From the cell containing the given text, extract its center point as (X, Y) coordinate. 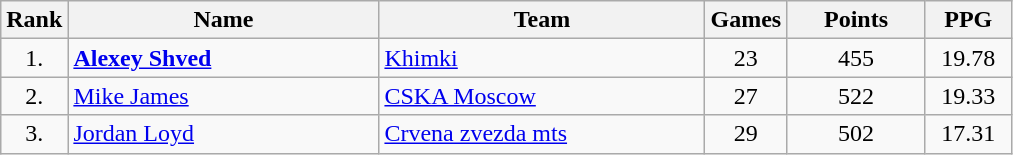
Mike James (224, 96)
19.33 (968, 96)
23 (746, 58)
Crvena zvezda mts (542, 134)
1. (34, 58)
Name (224, 20)
Rank (34, 20)
522 (856, 96)
Games (746, 20)
Jordan Loyd (224, 134)
Alexey Shved (224, 58)
Khimki (542, 58)
455 (856, 58)
PPG (968, 20)
Team (542, 20)
19.78 (968, 58)
502 (856, 134)
Points (856, 20)
3. (34, 134)
2. (34, 96)
27 (746, 96)
CSKA Moscow (542, 96)
29 (746, 134)
17.31 (968, 134)
